Scan for the cell matching the given text and deliver its (X, Y) coordinate at center. 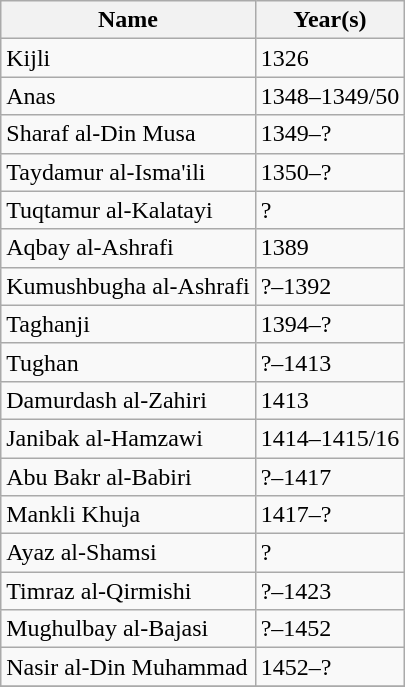
Aqbay al-Ashrafi (128, 248)
Ayaz al-Shamsi (128, 553)
Timraz al-Qirmishi (128, 591)
1349–? (330, 134)
1350–? (330, 172)
Tughan (128, 362)
Janibak al-Hamzawi (128, 438)
Kijli (128, 58)
?–1452 (330, 629)
?–1417 (330, 477)
Sharaf al-Din Musa (128, 134)
Tuqtamur al-Kalatayi (128, 210)
Anas (128, 96)
1394–? (330, 324)
Nasir al-Din Muhammad (128, 667)
?–1392 (330, 286)
1413 (330, 400)
1326 (330, 58)
1452–? (330, 667)
1417–? (330, 515)
Name (128, 20)
Abu Bakr al-Babiri (128, 477)
Taghanji (128, 324)
Mughulbay al-Bajasi (128, 629)
?–1413 (330, 362)
Taydamur al-Isma'ili (128, 172)
Mankli Khuja (128, 515)
1348–1349/50 (330, 96)
Kumushbugha al-Ashrafi (128, 286)
Year(s) (330, 20)
Damurdash al-Zahiri (128, 400)
?–1423 (330, 591)
1389 (330, 248)
1414–1415/16 (330, 438)
